Extract the [x, y] coordinate from the center of the cell holding the provided text.  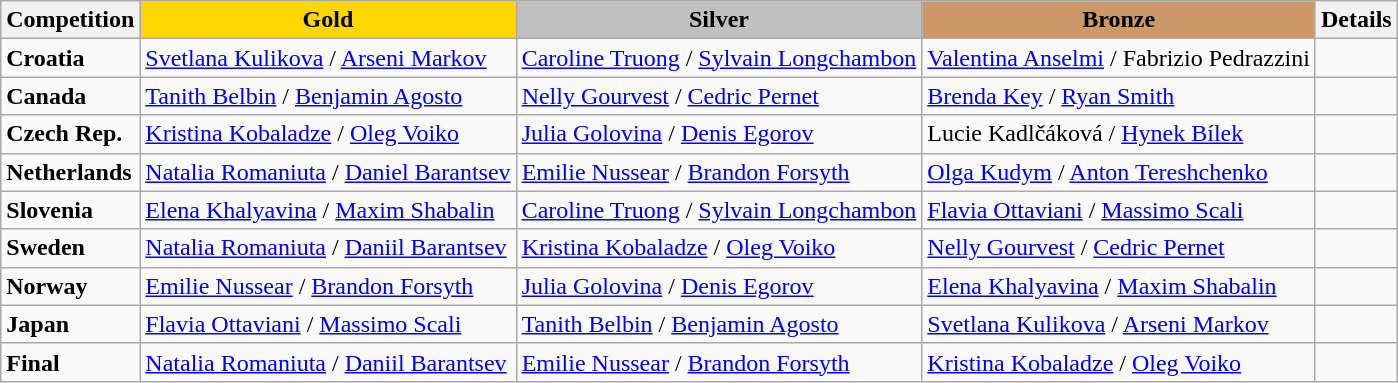
Valentina Anselmi / Fabrizio Pedrazzini [1119, 58]
Olga Kudym / Anton Tereshchenko [1119, 172]
Czech Rep. [70, 134]
Canada [70, 96]
Sweden [70, 248]
Final [70, 362]
Bronze [1119, 20]
Silver [719, 20]
Netherlands [70, 172]
Brenda Key / Ryan Smith [1119, 96]
Natalia Romaniuta / Daniel Barantsev [328, 172]
Slovenia [70, 210]
Croatia [70, 58]
Details [1356, 20]
Gold [328, 20]
Lucie Kadlčáková / Hynek Bílek [1119, 134]
Competition [70, 20]
Japan [70, 324]
Norway [70, 286]
